From the cell containing the given text, extract its center point as [X, Y] coordinate. 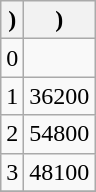
3 [12, 172]
0 [12, 58]
48100 [60, 172]
1 [12, 96]
54800 [60, 134]
36200 [60, 96]
2 [12, 134]
